Scan for the cell matching the given text and deliver its (X, Y) coordinate at center. 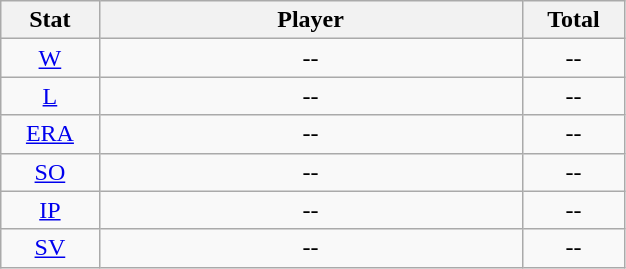
SO (50, 172)
Stat (50, 20)
Total (574, 20)
IP (50, 210)
W (50, 58)
L (50, 96)
ERA (50, 134)
SV (50, 248)
Player (310, 20)
